Identify which cell holds the provided text, then report its [X, Y] central coordinate. 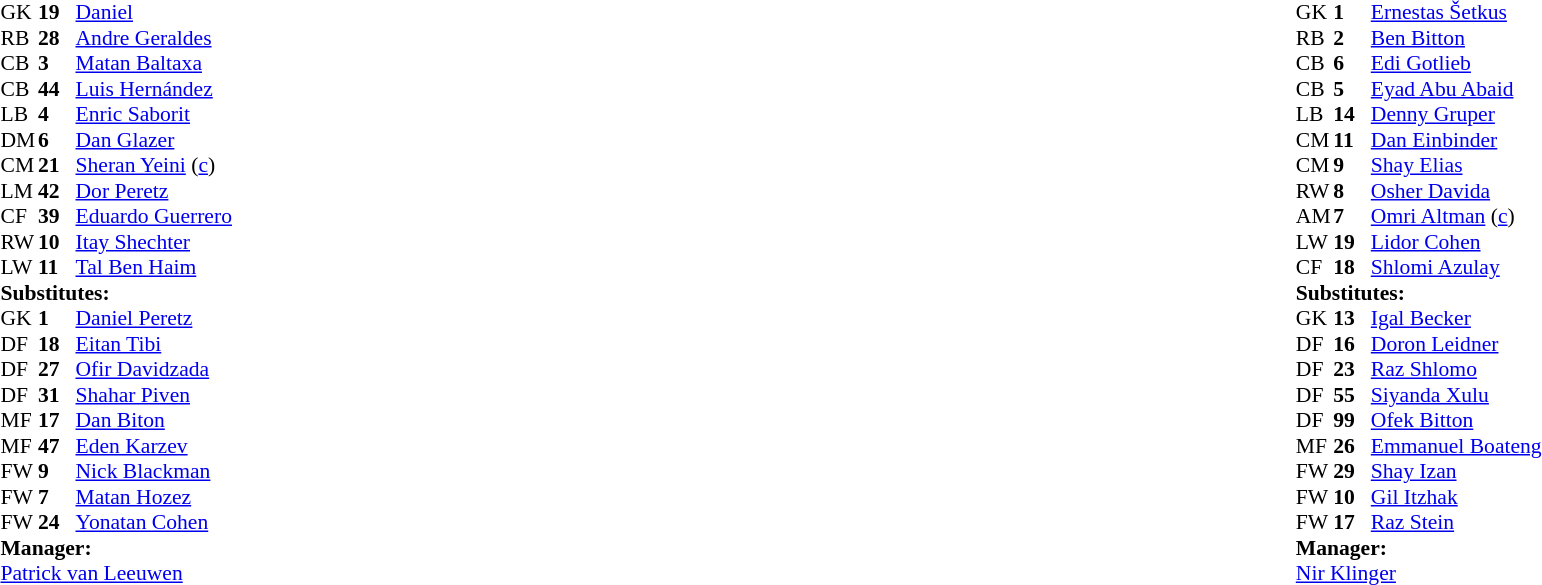
5 [1352, 89]
23 [1352, 369]
Eyad Abu Abaid [1456, 89]
Lidor Cohen [1456, 242]
47 [57, 446]
2 [1352, 38]
Daniel [154, 13]
Emmanuel Boateng [1456, 446]
24 [57, 523]
13 [1352, 319]
Ofek Bitton [1456, 421]
Sheran Yeini (c) [154, 165]
29 [1352, 471]
Itay Shechter [154, 242]
Shlomi Azulay [1456, 267]
42 [57, 191]
Siyanda Xulu [1456, 395]
Dan Glazer [154, 140]
Ernestas Šetkus [1456, 13]
Eden Karzev [154, 446]
Gil Itzhak [1456, 497]
Doron Leidner [1456, 344]
Tal Ben Haim [154, 267]
Andre Geraldes [154, 38]
Dan Biton [154, 421]
Raz Shlomo [1456, 369]
Shay Elias [1456, 165]
Edi Gotlieb [1456, 63]
Osher Davida [1456, 191]
DM [19, 140]
Dan Einbinder [1456, 140]
Eduardo Guerrero [154, 217]
31 [57, 395]
39 [57, 217]
99 [1352, 421]
14 [1352, 115]
Dor Peretz [154, 191]
Igal Becker [1456, 319]
55 [1352, 395]
28 [57, 38]
Yonatan Cohen [154, 523]
27 [57, 369]
4 [57, 115]
LM [19, 191]
Matan Baltaxa [154, 63]
Luis Hernández [154, 89]
Omri Altman (c) [1456, 217]
Ben Bitton [1456, 38]
Daniel Peretz [154, 319]
Denny Gruper [1456, 115]
Nick Blackman [154, 471]
AM [1315, 217]
Eitan Tibi [154, 344]
Matan Hozez [154, 497]
Raz Stein [1456, 523]
44 [57, 89]
21 [57, 165]
Ofir Davidzada [154, 369]
26 [1352, 446]
3 [57, 63]
Shahar Piven [154, 395]
16 [1352, 344]
Shay Izan [1456, 471]
8 [1352, 191]
Enric Saborit [154, 115]
